Find where the given text appears and provide that cell's center as [X, Y] coordinate. 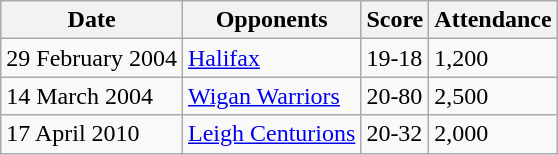
19-18 [395, 58]
Attendance [493, 20]
Wigan Warriors [271, 96]
20-80 [395, 96]
29 February 2004 [92, 58]
14 March 2004 [92, 96]
Score [395, 20]
2,000 [493, 134]
17 April 2010 [92, 134]
Leigh Centurions [271, 134]
Opponents [271, 20]
Date [92, 20]
1,200 [493, 58]
20-32 [395, 134]
Halifax [271, 58]
2,500 [493, 96]
